Output the [x, y] coordinate of the center of the cell containing the given text.  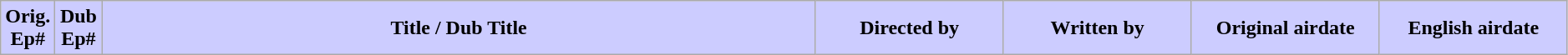
Written by [1098, 28]
Dub Ep# [79, 28]
Original airdate [1285, 28]
English airdate [1474, 28]
Title / Dub Title [459, 28]
Directed by [909, 28]
Orig. Ep# [28, 28]
